Locate the cell with the specified text and output its [x, y] center coordinate. 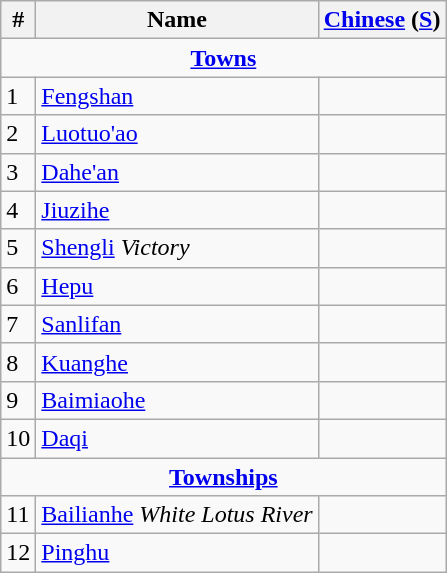
5 [18, 248]
Baimiaohe [177, 400]
Sanlifan [177, 324]
Townships [224, 477]
10 [18, 438]
4 [18, 210]
7 [18, 324]
Luotuo'ao [177, 134]
2 [18, 134]
6 [18, 286]
Bailianhe White Lotus River [177, 515]
Hepu [177, 286]
# [18, 20]
1 [18, 96]
11 [18, 515]
3 [18, 172]
8 [18, 362]
9 [18, 400]
Shengli Victory [177, 248]
Jiuzihe [177, 210]
Pinghu [177, 553]
12 [18, 553]
Fengshan [177, 96]
Dahe'an [177, 172]
Daqi [177, 438]
Chinese (S) [382, 20]
Towns [224, 58]
Name [177, 20]
Kuanghe [177, 362]
